Identify which cell holds the provided text, then report its [X, Y] central coordinate. 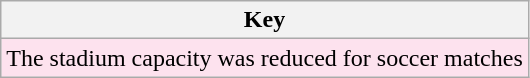
The stadium capacity was reduced for soccer matches [265, 58]
Key [265, 20]
